Return the [X, Y] coordinate for the center point of the cell that contains the specified text.  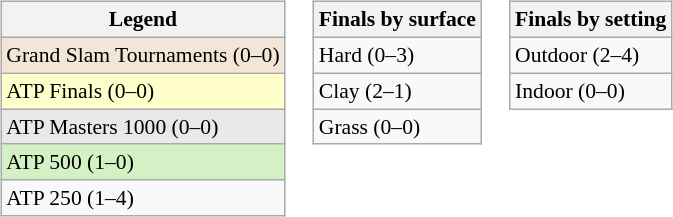
Outdoor (2–4) [590, 55]
Grass (0–0) [398, 127]
Hard (0–3) [398, 55]
Indoor (0–0) [590, 91]
Finals by surface [398, 20]
ATP 500 (1–0) [142, 162]
ATP Masters 1000 (0–0) [142, 127]
Clay (2–1) [398, 91]
ATP 250 (1–4) [142, 198]
Finals by setting [590, 20]
Grand Slam Tournaments (0–0) [142, 55]
Legend [142, 20]
ATP Finals (0–0) [142, 91]
